Provide the (X, Y) coordinate of the cell's center where the given text is located.  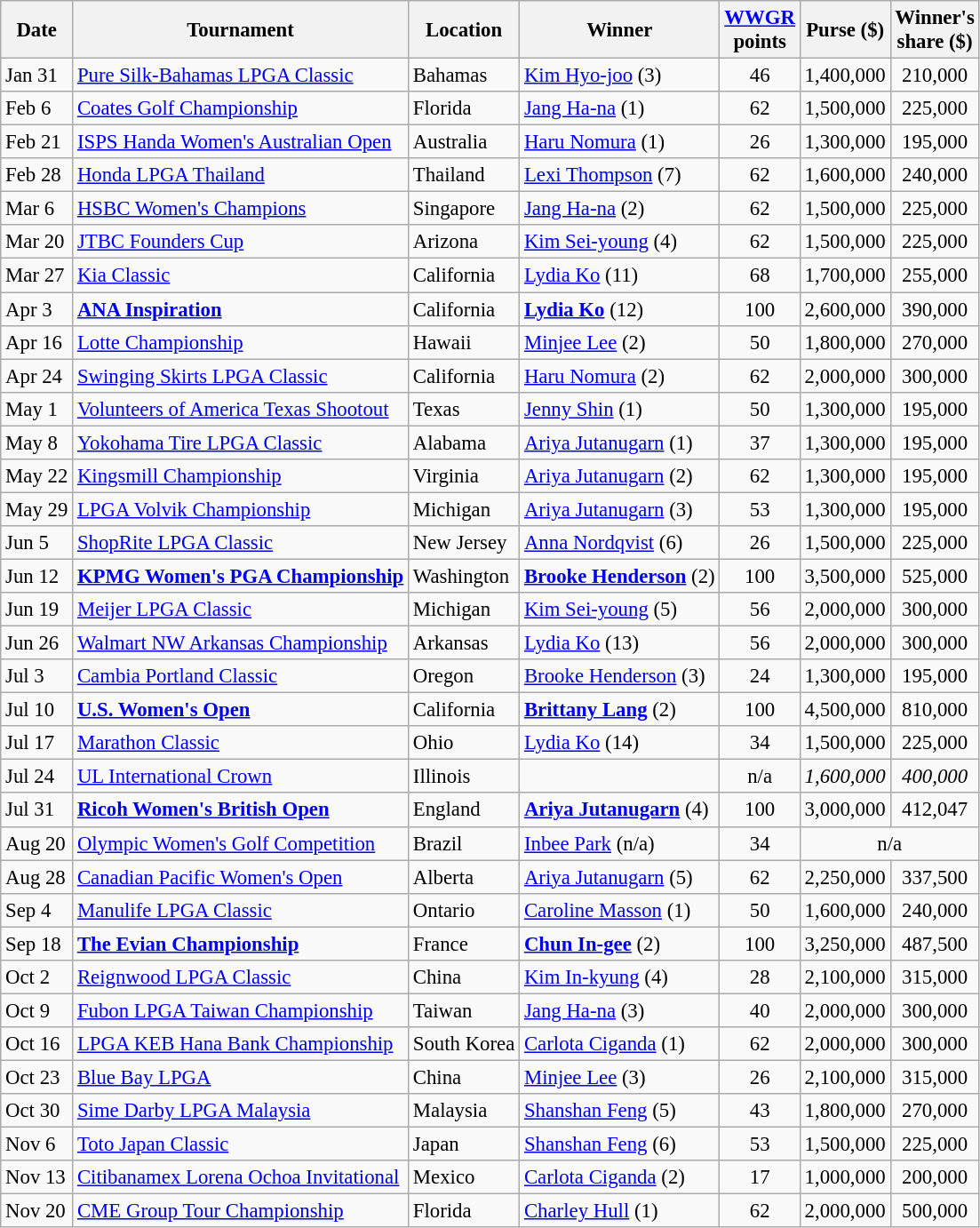
May 22 (37, 476)
3,250,000 (845, 944)
Oct 30 (37, 1111)
Jun 19 (37, 610)
2,250,000 (845, 877)
Lydia Ko (14) (620, 743)
Walmart NW Arkansas Championship (241, 643)
May 1 (37, 409)
500,000 (935, 1211)
Ariya Jutanugarn (1) (620, 443)
Canadian Pacific Women's Open (241, 877)
Ontario (464, 910)
Brooke Henderson (3) (620, 676)
Bahamas (464, 76)
Jenny Shin (1) (620, 409)
Jang Ha-na (3) (620, 1010)
40 (760, 1010)
Minjee Lee (2) (620, 342)
Arkansas (464, 643)
Texas (464, 409)
487,500 (935, 944)
Location (464, 30)
Hawaii (464, 342)
Brittany Lang (2) (620, 710)
Mar 20 (37, 243)
Oct 9 (37, 1010)
Brazil (464, 843)
Haru Nomura (2) (620, 376)
Lydia Ko (13) (620, 643)
Ariya Jutanugarn (4) (620, 810)
Brooke Henderson (2) (620, 576)
Mexico (464, 1177)
Pure Silk-Bahamas LPGA Classic (241, 76)
May 8 (37, 443)
Aug 28 (37, 877)
1,000,000 (845, 1177)
Fubon LPGA Taiwan Championship (241, 1010)
Date (37, 30)
Anna Nordqvist (6) (620, 543)
Minjee Lee (3) (620, 1077)
Ariya Jutanugarn (3) (620, 509)
Alabama (464, 443)
Jul 31 (37, 810)
Lotte Championship (241, 342)
Virginia (464, 476)
UL International Crown (241, 777)
Meijer LPGA Classic (241, 610)
Aug 20 (37, 843)
Citibanamex Lorena Ochoa Invitational (241, 1177)
Feb 28 (37, 175)
Ohio (464, 743)
Inbee Park (n/a) (620, 843)
810,000 (935, 710)
Tournament (241, 30)
1,400,000 (845, 76)
390,000 (935, 309)
WWGRpoints (760, 30)
337,500 (935, 877)
2,600,000 (845, 309)
HSBC Women's Champions (241, 209)
New Jersey (464, 543)
Kim Sei-young (5) (620, 610)
Kim In-kyung (4) (620, 977)
The Evian Championship (241, 944)
Toto Japan Classic (241, 1144)
Kingsmill Championship (241, 476)
Feb 21 (37, 142)
525,000 (935, 576)
Shanshan Feng (5) (620, 1111)
Oct 16 (37, 1044)
Malaysia (464, 1111)
Caroline Masson (1) (620, 910)
Feb 6 (37, 108)
Alberta (464, 877)
U.S. Women's Open (241, 710)
Carlota Ciganda (1) (620, 1044)
43 (760, 1111)
JTBC Founders Cup (241, 243)
Volunteers of America Texas Shootout (241, 409)
200,000 (935, 1177)
Nov 13 (37, 1177)
210,000 (935, 76)
Ricoh Women's British Open (241, 810)
Jul 24 (37, 777)
Kim Hyo-joo (3) (620, 76)
Haru Nomura (1) (620, 142)
Singapore (464, 209)
Jun 12 (37, 576)
24 (760, 676)
KPMG Women's PGA Championship (241, 576)
Purse ($) (845, 30)
Jan 31 (37, 76)
LPGA KEB Hana Bank Championship (241, 1044)
3,500,000 (845, 576)
Shanshan Feng (6) (620, 1144)
Sime Darby LPGA Malaysia (241, 1111)
England (464, 810)
Apr 24 (37, 376)
Charley Hull (1) (620, 1211)
Chun In-gee (2) (620, 944)
Jul 17 (37, 743)
Kim Sei-young (4) (620, 243)
Nov 6 (37, 1144)
Washington (464, 576)
Carlota Ciganda (2) (620, 1177)
Jul 10 (37, 710)
Australia (464, 142)
Taiwan (464, 1010)
France (464, 944)
Swinging Skirts LPGA Classic (241, 376)
Mar 27 (37, 275)
ANA Inspiration (241, 309)
Ariya Jutanugarn (2) (620, 476)
South Korea (464, 1044)
Arizona (464, 243)
LPGA Volvik Championship (241, 509)
Jang Ha-na (1) (620, 108)
Apr 16 (37, 342)
Nov 20 (37, 1211)
Sep 18 (37, 944)
Ariya Jutanugarn (5) (620, 877)
Blue Bay LPGA (241, 1077)
ShopRite LPGA Classic (241, 543)
ISPS Handa Women's Australian Open (241, 142)
Yokohama Tire LPGA Classic (241, 443)
CME Group Tour Championship (241, 1211)
3,000,000 (845, 810)
37 (760, 443)
Lydia Ko (11) (620, 275)
Illinois (464, 777)
Jul 3 (37, 676)
Cambia Portland Classic (241, 676)
Kia Classic (241, 275)
1,700,000 (845, 275)
Winner (620, 30)
Coates Golf Championship (241, 108)
4,500,000 (845, 710)
Thailand (464, 175)
Winner'sshare ($) (935, 30)
255,000 (935, 275)
Apr 3 (37, 309)
May 29 (37, 509)
Jang Ha-na (2) (620, 209)
Marathon Classic (241, 743)
46 (760, 76)
Oct 23 (37, 1077)
400,000 (935, 777)
Oct 2 (37, 977)
28 (760, 977)
Jun 26 (37, 643)
Manulife LPGA Classic (241, 910)
17 (760, 1177)
Oregon (464, 676)
Sep 4 (37, 910)
Japan (464, 1144)
Mar 6 (37, 209)
Olympic Women's Golf Competition (241, 843)
Reignwood LPGA Classic (241, 977)
Lydia Ko (12) (620, 309)
412,047 (935, 810)
68 (760, 275)
Lexi Thompson (7) (620, 175)
Honda LPGA Thailand (241, 175)
Jun 5 (37, 543)
